Determine the [x, y] coordinate at the center of the cell enclosing the given text.  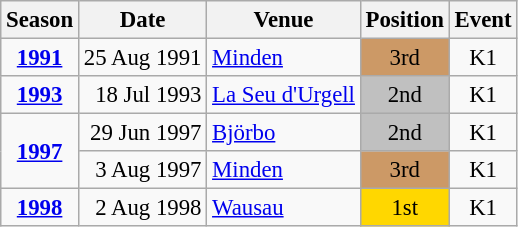
3 Aug 1997 [142, 170]
25 Aug 1991 [142, 58]
2 Aug 1998 [142, 208]
1st [404, 208]
Björbo [284, 133]
18 Jul 1993 [142, 95]
Date [142, 20]
29 Jun 1997 [142, 133]
Venue [284, 20]
La Seu d'Urgell [284, 95]
1993 [40, 95]
1991 [40, 58]
Position [404, 20]
1997 [40, 152]
Event [483, 20]
Season [40, 20]
1998 [40, 208]
Wausau [284, 208]
